For the text-containing cell, return its midpoint in [x, y] coordinate format. 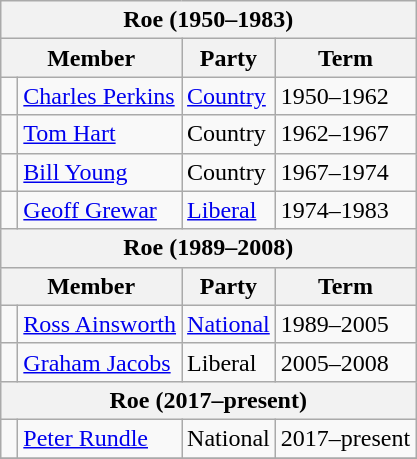
1974–1983 [345, 210]
Roe (1989–2008) [208, 248]
Ross Ainsworth [100, 324]
Roe (2017–present) [208, 400]
Bill Young [100, 172]
Tom Hart [100, 134]
Geoff Grewar [100, 210]
1962–1967 [345, 134]
1950–1962 [345, 96]
Graham Jacobs [100, 362]
1989–2005 [345, 324]
1967–1974 [345, 172]
Roe (1950–1983) [208, 20]
2017–present [345, 438]
2005–2008 [345, 362]
Charles Perkins [100, 96]
Peter Rundle [100, 438]
